Provide the [x, y] coordinate of the cell's center where the given text is located.  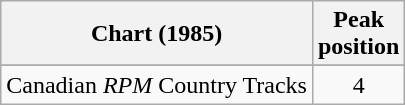
Peakposition [358, 34]
Chart (1985) [157, 34]
Canadian RPM Country Tracks [157, 85]
4 [358, 85]
